Locate the cell with the specified text and output its (x, y) center coordinate. 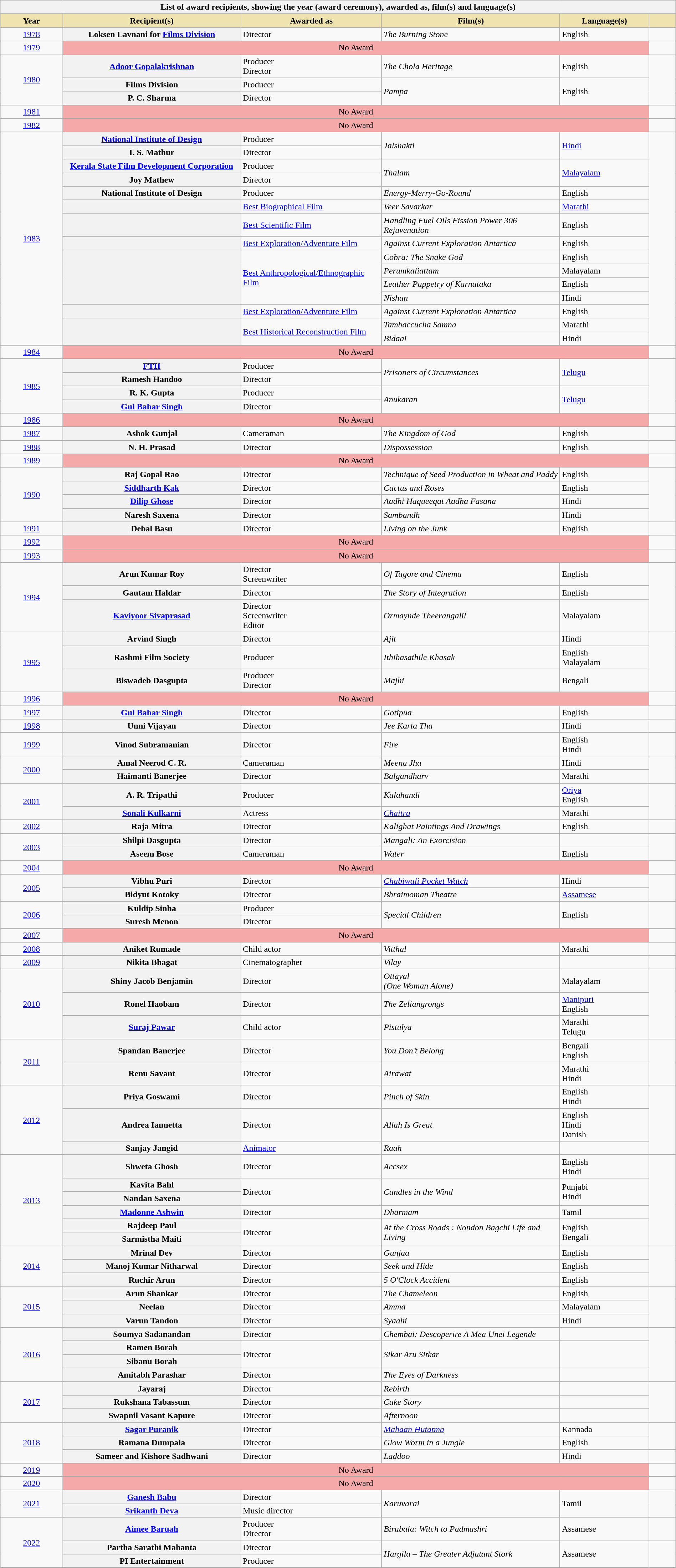
Best Biographical Film (312, 207)
Rashmi Film Society (152, 657)
Jayaraj (152, 1388)
1989 (31, 461)
MarathiHindi (604, 1073)
Hargila – The Greater Adjutant Stork (471, 1554)
2014 (31, 1266)
Kalighat Paintings And Drawings (471, 827)
Dharmam (471, 1212)
Rajdeep Paul (152, 1226)
Karuvarai (471, 1504)
The Chola Heritage (471, 66)
1985 (31, 386)
Producer Director (312, 66)
Cactus and Roses (471, 488)
Neelan (152, 1307)
Chaitra (471, 813)
Adoor Gopalakrishnan (152, 66)
Animator (312, 1148)
Ganesh Babu (152, 1497)
Candles in the Wind (471, 1191)
Thalam (471, 173)
Shweta Ghosh (152, 1166)
Birubala: Witch to Padmashri (471, 1529)
1994 (31, 597)
Ajit (471, 639)
1996 (31, 699)
1986 (31, 420)
Water (471, 854)
Debal Basu (152, 528)
I. S. Mathur (152, 152)
2019 (31, 1470)
Handling Fuel Oils Fission Power 306 Rejuvenation (471, 225)
Best Historical Reconstruction Film (312, 332)
Mrinal Dev (152, 1253)
Sikar Aru Sitkar (471, 1354)
A. R. Tripathi (152, 795)
Cobra: The Snake God (471, 257)
PunjabiHindi (604, 1191)
1982 (31, 125)
Balgandharv (471, 776)
1983 (31, 239)
Allah Is Great (471, 1125)
Recipient(s) (152, 21)
Priya Goswami (152, 1097)
Bhraimoman Theatre (471, 894)
Raja Mitra (152, 827)
Raah (471, 1148)
Awarded as (312, 21)
Soumya Sadanandan (152, 1334)
Gotipua (471, 713)
1997 (31, 713)
Seek and Hide (471, 1266)
Varun Tandon (152, 1321)
Andrea Iannetta (152, 1125)
Bidyut Kotoky (152, 894)
Kannada (604, 1429)
Ashok Gunjal (152, 434)
Vinod Subramanian (152, 745)
Glow Worm in a Jungle (471, 1443)
2007 (31, 935)
Ronel Haobam (152, 1004)
Aadhi Haqueeqat Aadha Fasana (471, 501)
Haimanti Banerjee (152, 776)
2020 (31, 1483)
2010 (31, 1004)
Language(s) (604, 21)
Mangali: An Exorcision (471, 840)
Ottayal(One Woman Alone) (471, 981)
Raj Gopal Rao (152, 474)
Veer Savarkar (471, 207)
R. K. Gupta (152, 393)
Fire (471, 745)
Siddharth Kak (152, 488)
MarathiTelugu (604, 1027)
2021 (31, 1504)
1984 (31, 352)
N. H. Prasad (152, 447)
Ramesh Handoo (152, 379)
Perumkaliattam (471, 271)
2008 (31, 949)
P. C. Sharma (152, 98)
Ramana Dumpala (152, 1443)
Film(s) (471, 21)
Aseem Bose (152, 854)
Special Children (471, 915)
Leather Puppetry of Karnataka (471, 284)
Manoj Kumar Nitharwal (152, 1266)
Kaviyoor Sivaprasad (152, 616)
Technique of Seed Production in Wheat and Paddy (471, 474)
Energy-Merry-Go-Round (471, 193)
ManipuriEnglish (604, 1004)
Accsex (471, 1166)
5 O'Clock Accident (471, 1280)
Actress (312, 813)
Pampa (471, 91)
1980 (31, 80)
Sambandh (471, 515)
Films Division (152, 85)
2006 (31, 915)
2000 (31, 770)
Jee Karta Tha (471, 726)
Ormaynde Theerangalil (471, 616)
1988 (31, 447)
Sarmistha Maiti (152, 1239)
Jalshakti (471, 145)
2003 (31, 847)
Best Scientific Film (312, 225)
The Story of Integration (471, 592)
Majhi (471, 680)
1995 (31, 662)
2001 (31, 802)
Afternoon (471, 1415)
You Don’t Belong (471, 1051)
Shilpi Dasgupta (152, 840)
Mahaan Hutatma (471, 1429)
2017 (31, 1402)
The Kingdom of God (471, 434)
Biswadeb Dasgupta (152, 680)
2013 (31, 1200)
Renu Savant (152, 1073)
Shiny Jacob Benjamin (152, 981)
Sanjay Jangid (152, 1148)
Suresh Menon (152, 922)
Living on the Junk (471, 528)
Arun Kumar Roy (152, 574)
2005 (31, 888)
Music director (312, 1511)
1999 (31, 745)
Naresh Saxena (152, 515)
Sagar Puranik (152, 1429)
Joy Mathew (152, 179)
Arun Shankar (152, 1293)
Amitabh Parashar (152, 1375)
2015 (31, 1307)
Gautam Haldar (152, 592)
Madonne Ashwin (152, 1212)
EnglishHindiDanish (604, 1125)
1981 (31, 112)
The Burning Stone (471, 34)
Cinematographer (312, 962)
Nishan (471, 298)
Arvind Singh (152, 639)
Dilip Ghose (152, 501)
1979 (31, 48)
Unni Vijayan (152, 726)
2009 (31, 962)
Vibhu Puri (152, 881)
Pistulya (471, 1027)
The Chameleon (471, 1293)
Ithihasathile Khasak (471, 657)
Syaahi (471, 1321)
Laddoo (471, 1456)
Vitthal (471, 949)
Best Anthropological/Ethnographic Film (312, 277)
Suraj Pawar (152, 1027)
Pinch of Skin (471, 1097)
Cake Story (471, 1402)
Kerala State Film Development Corporation (152, 166)
Amma (471, 1307)
Amal Neerod C. R. (152, 763)
Gunjaa (471, 1253)
Swapnil Vasant Kapure (152, 1415)
BengaliEnglish (604, 1051)
PI Entertainment (152, 1561)
Rukshana Tabassum (152, 1402)
The Zeliangrongs (471, 1004)
Kalahandi (471, 795)
Sameer and Kishore Sadhwani (152, 1456)
Kuldip Sinha (152, 908)
The Eyes of Darkness (471, 1375)
FTII (152, 366)
DirectorScreenwriterEditor (312, 616)
Srikanth Deva (152, 1511)
EnglishBengali (604, 1232)
1992 (31, 542)
2012 (31, 1120)
1991 (31, 528)
DirectorScreenwriter (312, 574)
Sonali Kulkarni (152, 813)
2016 (31, 1354)
List of award recipients, showing the year (award ceremony), awarded as, film(s) and language(s) (338, 7)
Aimee Baruah (152, 1529)
Chembai: Descoperire A Mea Unei Legende (471, 1334)
Loksen Lavnani for Films Division (152, 34)
1998 (31, 726)
Spandan Banerjee (152, 1051)
Prisoners of Circumstances (471, 372)
2004 (31, 867)
Meena Jha (471, 763)
Partha Sarathi Mahanta (152, 1547)
Ruchir Arun (152, 1280)
1993 (31, 556)
2011 (31, 1062)
Nikita Bhagat (152, 962)
Chabiwali Pocket Watch (471, 881)
Anukaran (471, 399)
Aniket Rumade (152, 949)
Nandan Saxena (152, 1198)
Bengali (604, 680)
Vilay (471, 962)
Kavita Bahl (152, 1185)
2022 (31, 1543)
Bidaai (471, 338)
Airawat (471, 1073)
1990 (31, 495)
2002 (31, 827)
Of Tagore and Cinema (471, 574)
Tambaccucha Samna (471, 325)
EnglishMalayalam (604, 657)
1987 (31, 434)
At the Cross Roads : Nondon Bagchi Life and Living (471, 1232)
2018 (31, 1442)
Ramen Borah (152, 1348)
1978 (31, 34)
Sibanu Borah (152, 1361)
Rebirth (471, 1388)
OriyaEnglish (604, 795)
Year (31, 21)
Dispossession (471, 447)
